Return the (X, Y) coordinate for the center point of the cell that contains the specified text.  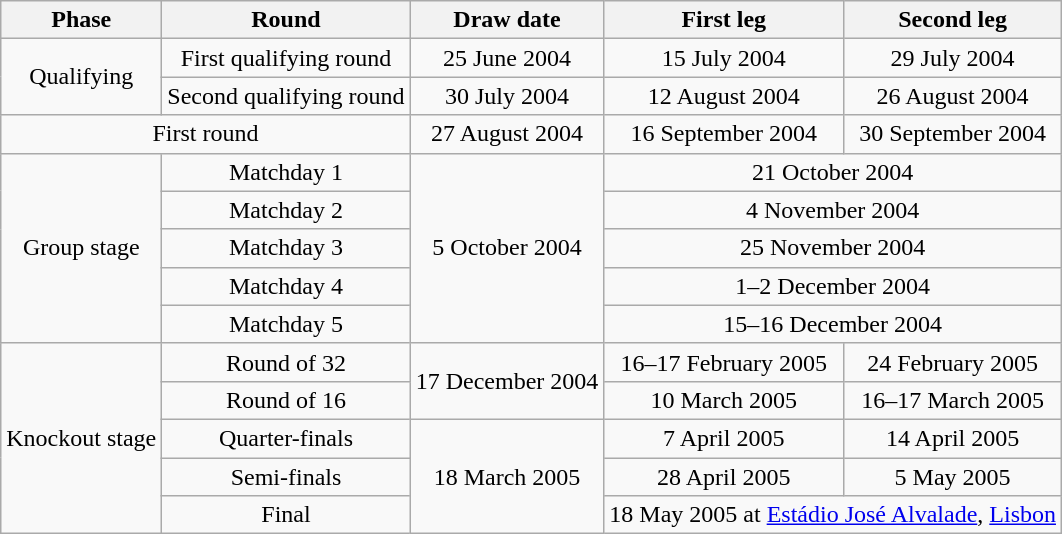
25 November 2004 (833, 248)
15–16 December 2004 (833, 324)
5 October 2004 (507, 248)
15 July 2004 (724, 58)
Draw date (507, 20)
17 December 2004 (507, 381)
4 November 2004 (833, 210)
5 May 2005 (953, 477)
Matchday 1 (286, 172)
Round of 32 (286, 362)
18 March 2005 (507, 476)
Quarter-finals (286, 438)
Matchday 5 (286, 324)
Phase (82, 20)
16–17 February 2005 (724, 362)
12 August 2004 (724, 96)
7 April 2005 (724, 438)
27 August 2004 (507, 134)
16–17 March 2005 (953, 400)
30 September 2004 (953, 134)
25 June 2004 (507, 58)
Second qualifying round (286, 96)
14 April 2005 (953, 438)
Second leg (953, 20)
26 August 2004 (953, 96)
Matchday 3 (286, 248)
Knockout stage (82, 438)
Semi-finals (286, 477)
30 July 2004 (507, 96)
24 February 2005 (953, 362)
21 October 2004 (833, 172)
First qualifying round (286, 58)
28 April 2005 (724, 477)
First round (206, 134)
10 March 2005 (724, 400)
First leg (724, 20)
Round of 16 (286, 400)
Round (286, 20)
Matchday 4 (286, 286)
Group stage (82, 248)
18 May 2005 at Estádio José Alvalade, Lisbon (833, 515)
1–2 December 2004 (833, 286)
29 July 2004 (953, 58)
Matchday 2 (286, 210)
Qualifying (82, 77)
Final (286, 515)
16 September 2004 (724, 134)
